Find where the given text appears and provide that cell's center as (x, y) coordinate. 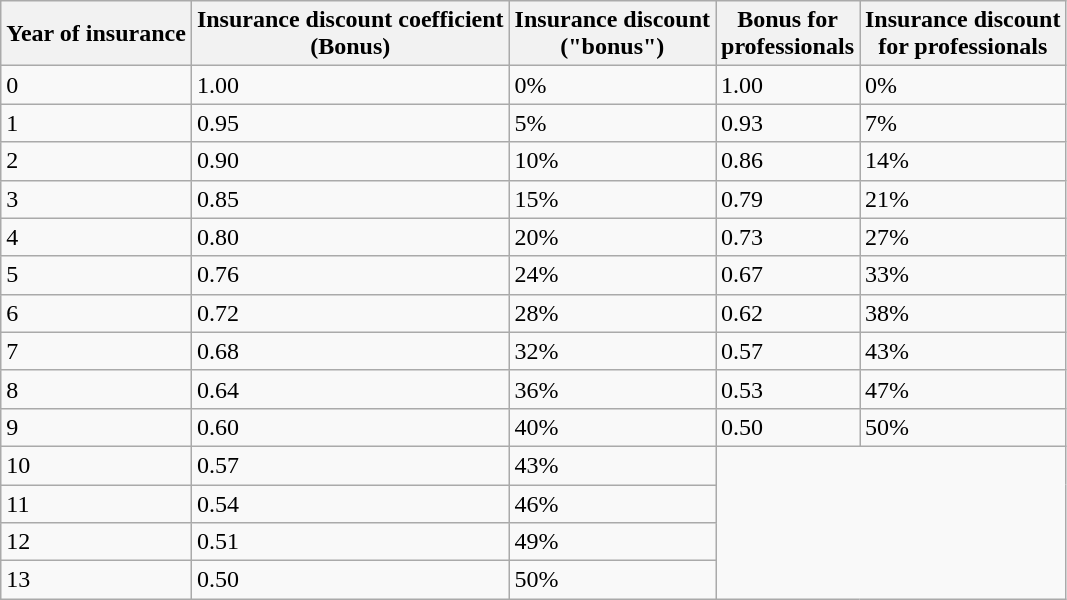
0.68 (350, 351)
0.93 (788, 123)
20% (612, 237)
Year of insurance (96, 34)
47% (963, 389)
0.54 (350, 503)
9 (96, 427)
12 (96, 542)
28% (612, 313)
46% (612, 503)
21% (963, 199)
0.85 (350, 199)
4 (96, 237)
0.80 (350, 237)
0.95 (350, 123)
15% (612, 199)
0.72 (350, 313)
6 (96, 313)
2 (96, 161)
0.53 (788, 389)
0.90 (350, 161)
24% (612, 275)
14% (963, 161)
32% (612, 351)
11 (96, 503)
5% (612, 123)
5 (96, 275)
0.76 (350, 275)
0.67 (788, 275)
0 (96, 85)
49% (612, 542)
0.60 (350, 427)
10 (96, 465)
38% (963, 313)
Bonus for professionals (788, 34)
0.51 (350, 542)
3 (96, 199)
10% (612, 161)
0.73 (788, 237)
7 (96, 351)
27% (963, 237)
Insurance discount for professionals (963, 34)
33% (963, 275)
0.62 (788, 313)
0.79 (788, 199)
0.64 (350, 389)
1 (96, 123)
7% (963, 123)
40% (612, 427)
Insurance discount ("bonus") (612, 34)
8 (96, 389)
13 (96, 580)
Insurance discount coefficient (Bonus) (350, 34)
36% (612, 389)
0.86 (788, 161)
